Search for the cell housing the specified text and yield its [x, y] center coordinate. 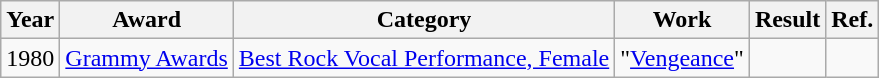
1980 [30, 58]
Year [30, 20]
Work [682, 20]
Best Rock Vocal Performance, Female [424, 58]
"Vengeance" [682, 58]
Category [424, 20]
Ref. [852, 20]
Grammy Awards [147, 58]
Award [147, 20]
Result [787, 20]
